Extract the [x, y] coordinate from the center of the cell holding the provided text.  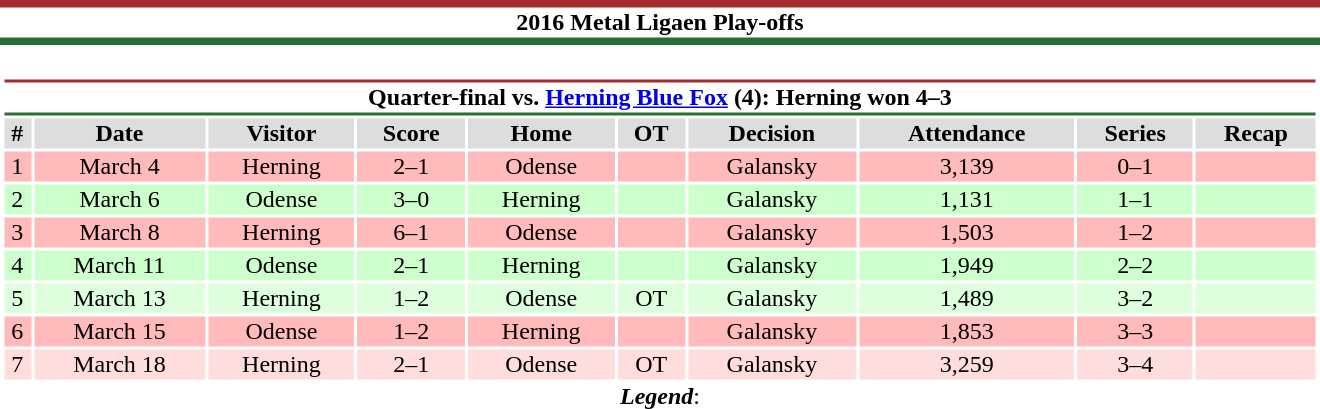
1,489 [967, 299]
March 4 [120, 167]
Date [120, 133]
7 [18, 365]
1 [18, 167]
Home [541, 133]
Attendance [967, 133]
March 8 [120, 233]
0–1 [1136, 167]
4 [18, 265]
3–0 [412, 199]
Score [412, 133]
March 6 [120, 199]
March 18 [120, 365]
6–1 [412, 233]
1,949 [967, 265]
3–3 [1136, 331]
March 15 [120, 331]
1,503 [967, 233]
3–2 [1136, 299]
March 11 [120, 265]
3,139 [967, 167]
2–2 [1136, 265]
3 [18, 233]
Decision [772, 133]
Series [1136, 133]
1,131 [967, 199]
2 [18, 199]
Quarter-final vs. Herning Blue Fox (4): Herning won 4–3 [660, 98]
5 [18, 299]
# [18, 133]
6 [18, 331]
1–1 [1136, 199]
1,853 [967, 331]
3,259 [967, 365]
Visitor [281, 133]
3–4 [1136, 365]
March 13 [120, 299]
Recap [1256, 133]
